Provide the (x, y) coordinate of the cell's center where the given text is located.  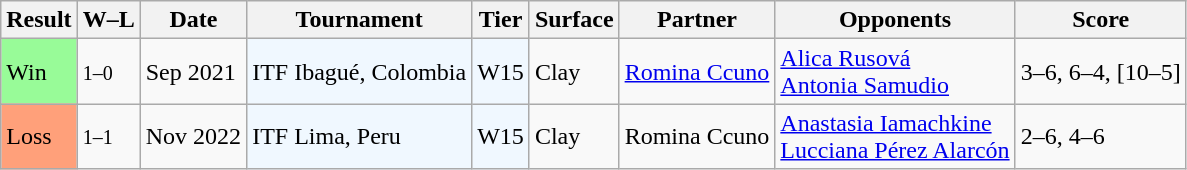
Alica Rusová Antonia Samudio (895, 72)
2–6, 4–6 (1100, 136)
1–0 (108, 72)
Nov 2022 (193, 136)
Tournament (360, 20)
Win (39, 72)
ITF Ibagué, Colombia (360, 72)
Date (193, 20)
W–L (108, 20)
Loss (39, 136)
ITF Lima, Peru (360, 136)
Partner (697, 20)
1–1 (108, 136)
Score (1100, 20)
Opponents (895, 20)
3–6, 6–4, [10–5] (1100, 72)
Sep 2021 (193, 72)
Result (39, 20)
Tier (501, 20)
Surface (574, 20)
Anastasia Iamachkine Lucciana Pérez Alarcón (895, 136)
